Search for the cell housing the specified text and yield its [x, y] center coordinate. 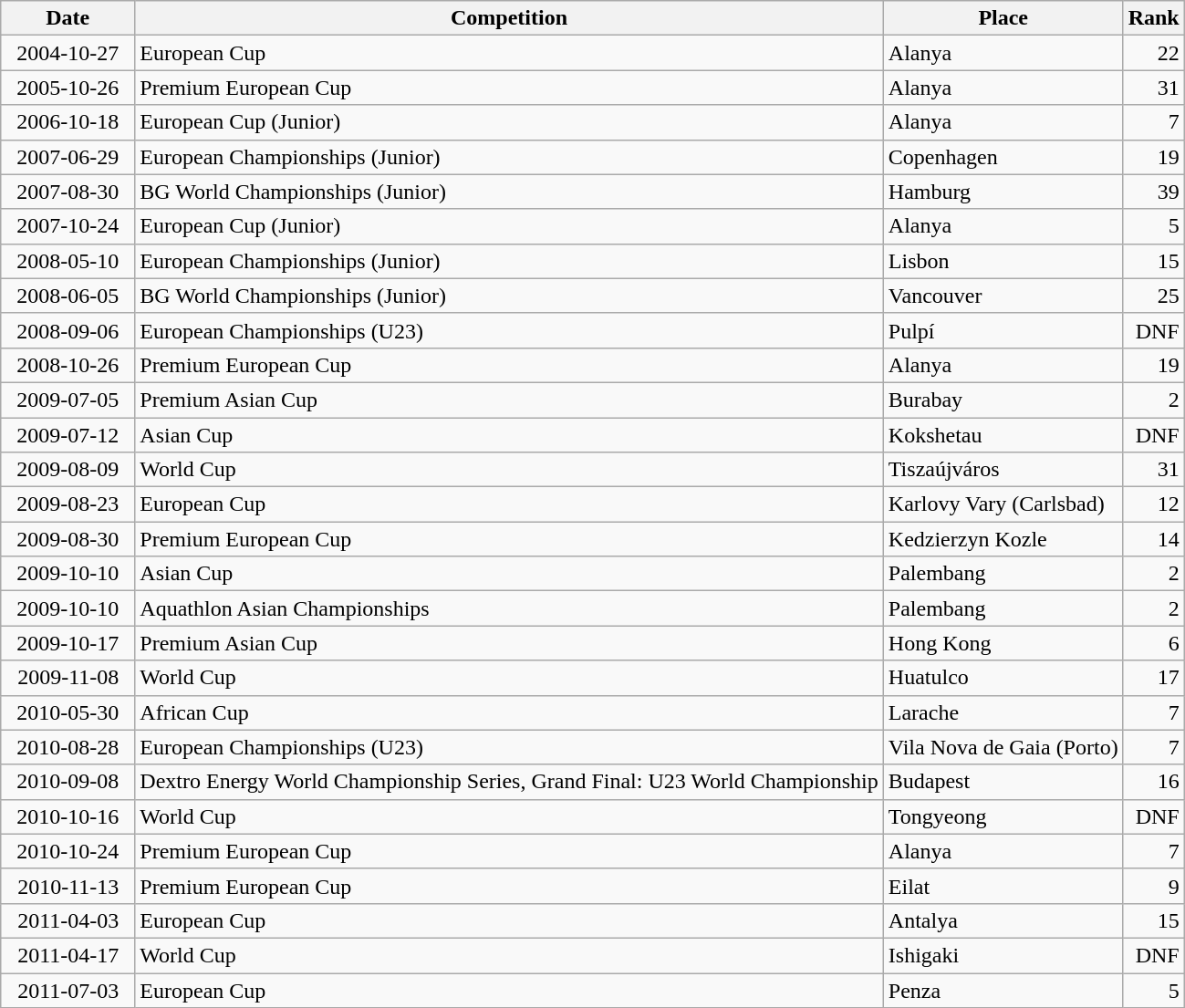
Tongyeong [1003, 816]
Hong Kong [1003, 643]
Budapest [1003, 782]
Hamburg [1003, 192]
22 [1153, 53]
2009-07-12 [68, 435]
Dextro Energy World Championship Series, Grand Final: U23 World Championship [509, 782]
2008-06-05 [68, 296]
2006-10-18 [68, 122]
Pulpí [1003, 330]
2007-10-24 [68, 226]
2010-10-16 [68, 816]
Kokshetau [1003, 435]
Eilat [1003, 886]
2008-05-10 [68, 261]
2010-11-13 [68, 886]
Vila Nova de Gaia (Porto) [1003, 747]
2010-08-28 [68, 747]
Date [68, 18]
2009-08-09 [68, 470]
2010-10-24 [68, 851]
6 [1153, 643]
2009-08-30 [68, 539]
2004-10-27 [68, 53]
2010-09-08 [68, 782]
Lisbon [1003, 261]
Burabay [1003, 400]
2011-04-03 [68, 920]
Karlovy Vary (Carlsbad) [1003, 504]
Kedzierzyn Kozle [1003, 539]
Copenhagen [1003, 157]
2008-10-26 [68, 365]
2008-09-06 [68, 330]
2011-04-17 [68, 955]
Rank [1153, 18]
2009-10-17 [68, 643]
2009-08-23 [68, 504]
Competition [509, 18]
Huatulco [1003, 678]
Vancouver [1003, 296]
2009-11-08 [68, 678]
2007-08-30 [68, 192]
14 [1153, 539]
17 [1153, 678]
2007-06-29 [68, 157]
Antalya [1003, 920]
Aquathlon Asian Championships [509, 608]
12 [1153, 504]
9 [1153, 886]
Penza [1003, 990]
Larache [1003, 712]
Place [1003, 18]
2010-05-30 [68, 712]
16 [1153, 782]
2011-07-03 [68, 990]
39 [1153, 192]
2005-10-26 [68, 88]
25 [1153, 296]
Ishigaki [1003, 955]
2009-07-05 [68, 400]
African Cup [509, 712]
Tiszaújváros [1003, 470]
